Find where the given text appears and provide that cell's center as (x, y) coordinate. 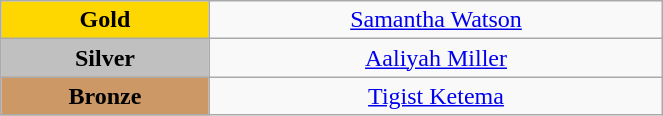
Tigist Ketema (436, 96)
Samantha Watson (436, 20)
Bronze (105, 96)
Aaliyah Miller (436, 58)
Gold (105, 20)
Silver (105, 58)
